Scan for the cell matching the given text and deliver its (X, Y) coordinate at center. 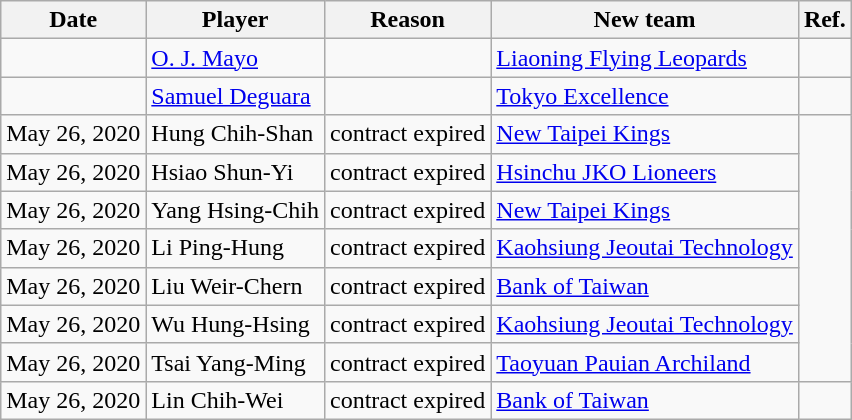
Hsinchu JKO Lioneers (645, 172)
Liaoning Flying Leopards (645, 58)
Liu Weir-Chern (236, 286)
Player (236, 20)
Tokyo Excellence (645, 96)
Tsai Yang-Ming (236, 362)
Hsiao Shun-Yi (236, 172)
Wu Hung-Hsing (236, 324)
Yang Hsing-Chih (236, 210)
Ref. (824, 20)
Taoyuan Pauian Archiland (645, 362)
Lin Chih-Wei (236, 400)
Li Ping-Hung (236, 248)
Hung Chih-Shan (236, 134)
Date (74, 20)
Reason (407, 20)
New team (645, 20)
O. J. Mayo (236, 58)
Samuel Deguara (236, 96)
